Detect which cell encompasses the target text, then output its (X, Y) center coordinate. 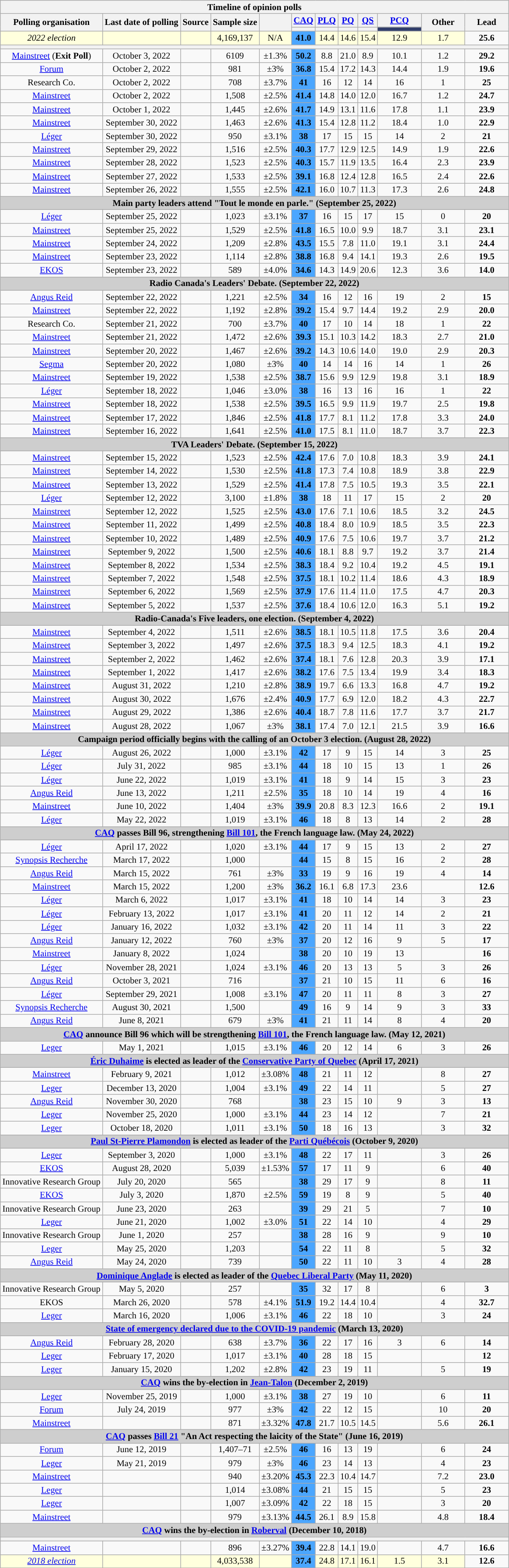
2.7 (443, 337)
1,533 (235, 177)
29.2 (487, 56)
Source (196, 22)
CAQ passes Bill 96, strengthening Bill 101, the French language law. (May 24, 2022) (254, 833)
263 (235, 1209)
39.5 (303, 404)
40.8 (303, 525)
1,203 (235, 1249)
±1.8% (275, 498)
State of emergency declared due to the COVID-19 pandemic (March 13, 2020) (254, 1329)
760 (235, 940)
1,499 (235, 525)
43.0 (303, 512)
1,530 (235, 471)
January 8, 2022 (142, 954)
59 (303, 1195)
981 (235, 69)
June 8, 2021 (142, 1021)
39.3 (303, 337)
1,497 (235, 645)
38.1 (303, 726)
January 15, 2020 (142, 1369)
24.5 (487, 512)
15.6 (327, 377)
1,192 (235, 310)
14.6 (348, 38)
22.8 (327, 1548)
45.3 (303, 1476)
±3.20% (275, 1476)
51 (303, 1222)
14.8 (327, 96)
24.7 (487, 96)
565 (235, 1181)
12.4 (348, 177)
40.6 (303, 552)
1,404 (235, 806)
589 (235, 270)
37.6 (303, 605)
November 25, 2019 (142, 1396)
985 (235, 766)
1,209 (235, 243)
20.0 (487, 310)
32.7 (487, 1302)
1,011 (235, 1128)
977 (235, 1410)
6.8 (348, 887)
22.1 (487, 484)
25.6 (487, 38)
47 (303, 994)
September 3, 2022 (142, 645)
March 26, 2020 (142, 1302)
May 21, 2019 (142, 1463)
Sample size (235, 22)
February 13, 2022 (142, 914)
1,046 (235, 391)
2.5 (443, 404)
38.5 (303, 632)
13.5 (367, 163)
36 (303, 1342)
4.5 (443, 565)
10.1 (400, 56)
5,039 (235, 1168)
1,015 (235, 1048)
1,114 (235, 256)
1,006 (235, 1315)
April 17, 2022 (142, 847)
Main party leaders attend "Tout le monde en parle." (September 25, 2022) (254, 203)
679 (235, 1021)
±1.3% (275, 56)
1,210 (235, 686)
36.8 (303, 69)
PCQ (400, 20)
CAQ (303, 20)
14.2 (367, 337)
Mainstreet (Exit Poll) (52, 56)
CAQ wins the by-election in Roberval (December 10, 2018) (254, 1530)
3.4 (443, 672)
March 17, 2022 (142, 860)
39.9 (303, 806)
February 9, 2021 (142, 1075)
4.1 (443, 645)
September 27, 2022 (142, 177)
November 25, 2020 (142, 1114)
June 23, 2020 (142, 1209)
May 24, 2020 (142, 1262)
38.2 (303, 672)
September 2, 2022 (142, 659)
739 (235, 1262)
19.9 (400, 672)
20.8 (327, 806)
August 28, 2020 (142, 1168)
57 (303, 1168)
4,033,538 (235, 1561)
1,508 (235, 96)
1,534 (235, 565)
September 10, 2022 (142, 538)
950 (235, 136)
7.2 (443, 1476)
3,100 (235, 498)
11.8 (367, 632)
20.4 (487, 632)
6.9 (348, 699)
1,067 (235, 726)
September 14, 2022 (142, 471)
TVA Leaders' Debate. (September 15, 2022) (254, 444)
1,002 (235, 1222)
43.5 (303, 243)
15.7 (327, 163)
±3.32% (275, 1423)
700 (235, 324)
July 20, 2020 (142, 1181)
7.6 (348, 659)
16.0 (327, 190)
September 13, 2022 (142, 484)
37.9 (303, 592)
1,211 (235, 793)
38.3 (303, 565)
16.4 (400, 163)
September 19, 2022 (142, 377)
CAQ wins the by-election in Jean-Talon (December 2, 2019) (254, 1383)
9.2 (348, 565)
19.6 (487, 69)
1,020 (235, 847)
Radio-Canada's Five leaders, one election. (September 4, 2022) (254, 618)
September 16, 2022 (142, 431)
August 28, 2022 (142, 726)
August 29, 2022 (142, 713)
716 (235, 980)
10.2 (348, 578)
21.4 (487, 552)
23.1 (487, 230)
24.0 (487, 417)
October 18, 2020 (142, 1128)
N/A (275, 38)
23.6 (400, 887)
708 (235, 82)
34.6 (303, 270)
Timeline of opinion polls (254, 7)
44.5 (303, 1516)
11.3 (367, 190)
July 3, 2020 (142, 1195)
September 4, 2022 (142, 632)
7.4 (348, 471)
1,463 (235, 122)
6109 (235, 56)
1,489 (235, 538)
15.5 (327, 243)
±4.1% (275, 1302)
1,007 (235, 1503)
Campaign period officially begins with the calling of an October 3 election. (August 28, 2022) (254, 739)
1,023 (235, 217)
July 24, 2019 (142, 1410)
1.1 (443, 109)
±3.27% (275, 1548)
±3.09% (275, 1503)
761 (235, 874)
1,012 (235, 1075)
2.4 (443, 177)
41.7 (303, 109)
896 (235, 1548)
15.1 (327, 337)
1,537 (235, 605)
19.5 (487, 256)
2018 election (52, 1561)
October 3, 2021 (142, 980)
17.2 (348, 69)
September 9, 2022 (142, 552)
51.9 (303, 1302)
39 (303, 1209)
PQ (348, 20)
16.3 (400, 605)
May 22, 2022 (142, 819)
16.7 (400, 96)
September 7, 2022 (142, 578)
November 30, 2020 (142, 1101)
Polling organisation (52, 22)
December 13, 2020 (142, 1088)
940 (235, 1476)
September 1, 2022 (142, 672)
June 22, 2022 (142, 779)
June 21, 2020 (142, 1222)
5.1 (443, 605)
June 10, 2022 (142, 806)
6.6 (348, 686)
1,386 (235, 713)
1,548 (235, 578)
1,516 (235, 150)
768 (235, 1101)
March 16, 2020 (142, 1315)
September 28, 2022 (142, 163)
February 17, 2020 (142, 1355)
1,641 (235, 431)
February 28, 2020 (142, 1342)
August 30, 2021 (142, 1007)
Éric Duhaime is elected as leader of the Conservative Party of Quebec (April 17, 2021) (254, 1061)
1,555 (235, 190)
Segma (52, 364)
September 17, 2022 (142, 417)
871 (235, 1423)
Lead (487, 22)
21.5 (400, 726)
1,407–71 (235, 1450)
1.7 (443, 38)
1,080 (235, 364)
±1.53% (275, 1168)
March 6, 2022 (142, 900)
1.5 (400, 1561)
±3.13% (275, 1516)
13.1 (348, 109)
QS (367, 20)
42.1 (303, 190)
July 31, 2022 (142, 766)
10.3 (348, 337)
15.8 (367, 1516)
1,200 (235, 887)
January 12, 2022 (142, 940)
1,445 (235, 109)
38.8 (303, 256)
36.2 (303, 887)
5.6 (443, 1423)
2022 election (52, 38)
September 29, 2022 (142, 150)
1,462 (235, 659)
23.0 (487, 1476)
1,202 (235, 1369)
14.5 (367, 1423)
24.1 (487, 457)
7.1 (348, 512)
1,676 (235, 699)
1,511 (235, 632)
1,004 (235, 1088)
October 1, 2022 (142, 109)
August 30, 2022 (142, 699)
24.4 (487, 243)
1,525 (235, 512)
18.6 (400, 578)
June 13, 2022 (142, 793)
8.3 (348, 806)
21.2 (487, 538)
47.8 (303, 1423)
638 (235, 1342)
10.0 (348, 230)
Last date of polling (142, 22)
May 5, 2020 (142, 1289)
1,221 (235, 296)
1,014 (235, 1490)
4,169,137 (235, 38)
578 (235, 1302)
October 3, 2022 (142, 56)
1,032 (235, 927)
1,846 (235, 417)
41.3 (303, 122)
±2.4% (275, 699)
22.7 (487, 699)
13.3 (367, 686)
4.8 (443, 1516)
39.1 (303, 177)
17.4 (327, 726)
2.3 (443, 163)
September 11, 2022 (142, 525)
September 8, 2022 (142, 565)
54 (303, 1249)
10.9 (367, 525)
Paul St-Pierre Plamondon is elected as leader of the Parti Québécois (October 9, 2020) (254, 1141)
1,008 (235, 994)
3.3 (443, 417)
1,472 (235, 337)
June 1, 2020 (142, 1235)
1,569 (235, 592)
8.0 (348, 525)
September 26, 2022 (142, 190)
18.2 (400, 699)
50.2 (303, 56)
August 26, 2022 (142, 753)
12.1 (367, 726)
±4.0% (275, 270)
1,870 (235, 1195)
40.4 (303, 713)
0 (443, 217)
38.7 (303, 377)
Other (443, 22)
August 31, 2022 (142, 686)
34 (303, 296)
42.4 (303, 457)
39.4 (303, 1548)
14.7 (367, 1476)
Radio Canada's Leaders' Debate. (September 22, 2022) (254, 283)
September 24, 2022 (142, 243)
3.8 (443, 471)
Dominique Anglade is elected as leader of the Quebec Liberal Party (May 11, 2020) (254, 1275)
10.7 (348, 190)
13.4 (367, 672)
January 16, 2022 (142, 927)
1,467 (235, 351)
September 15, 2022 (142, 457)
May 1, 2021 (142, 1048)
1,417 (235, 672)
3.2 (443, 512)
June 12, 2019 (142, 1450)
May 25, 2020 (142, 1249)
September 3, 2020 (142, 1154)
September 5, 2022 (142, 605)
September 29, 2021 (142, 994)
CAQ announce Bill 96 which will be strengthening Bill 101, the French language law. (May 12, 2021) (254, 1035)
CAQ passes Bill 21 "An Act respecting the laicity of the State" (June 16, 2019) (254, 1436)
20.6 (367, 270)
PLQ (327, 20)
November 28, 2021 (142, 967)
38.9 (303, 686)
September 6, 2022 (142, 592)
1.0 (443, 122)
